From the cell containing the given text, extract its center point as [x, y] coordinate. 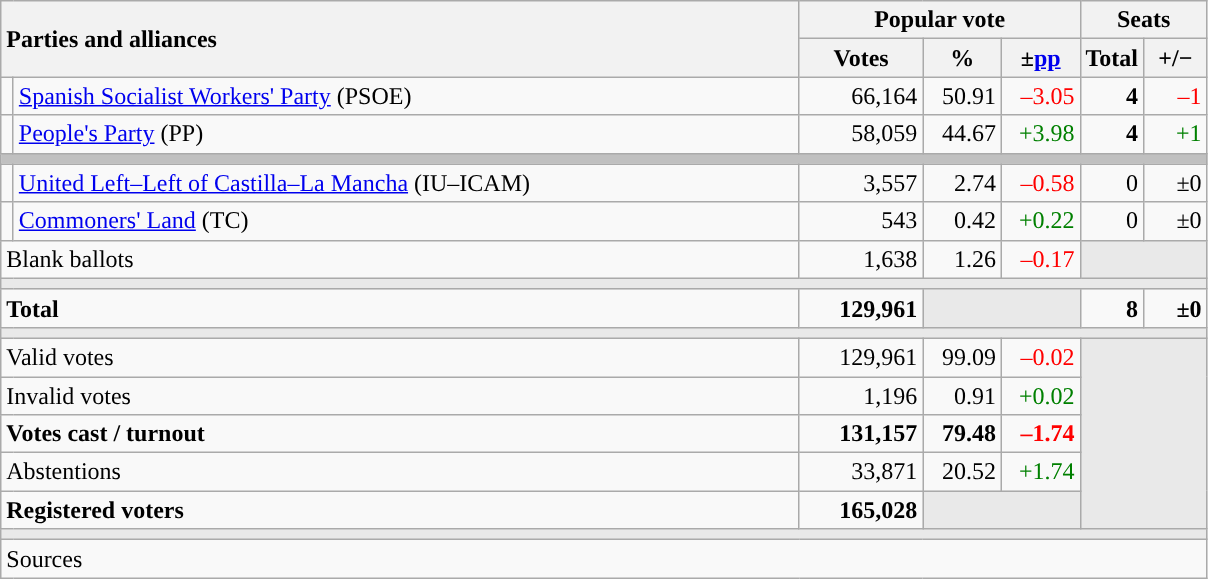
–0.17 [1040, 259]
Invalid votes [400, 395]
66,164 [861, 96]
1,638 [861, 259]
Votes cast / turnout [400, 434]
+3.98 [1040, 134]
–1.74 [1040, 434]
44.67 [962, 134]
20.52 [962, 472]
±pp [1040, 58]
+0.02 [1040, 395]
+1 [1176, 134]
+/− [1176, 58]
79.48 [962, 434]
–3.05 [1040, 96]
–1 [1176, 96]
–0.02 [1040, 357]
1.26 [962, 259]
–0.58 [1040, 183]
Blank ballots [400, 259]
Seats [1144, 20]
543 [861, 221]
131,157 [861, 434]
50.91 [962, 96]
2.74 [962, 183]
Valid votes [400, 357]
Commoners' Land (TC) [406, 221]
165,028 [861, 510]
1,196 [861, 395]
Registered voters [400, 510]
33,871 [861, 472]
Popular vote [940, 20]
+1.74 [1040, 472]
0.42 [962, 221]
99.09 [962, 357]
United Left–Left of Castilla–La Mancha (IU–ICAM) [406, 183]
Votes [861, 58]
% [962, 58]
People's Party (PP) [406, 134]
58,059 [861, 134]
3,557 [861, 183]
8 [1112, 308]
+0.22 [1040, 221]
Abstentions [400, 472]
0.91 [962, 395]
Parties and alliances [400, 39]
Sources [604, 559]
Spanish Socialist Workers' Party (PSOE) [406, 96]
